Return [x, y] of the center of cell containing provided text 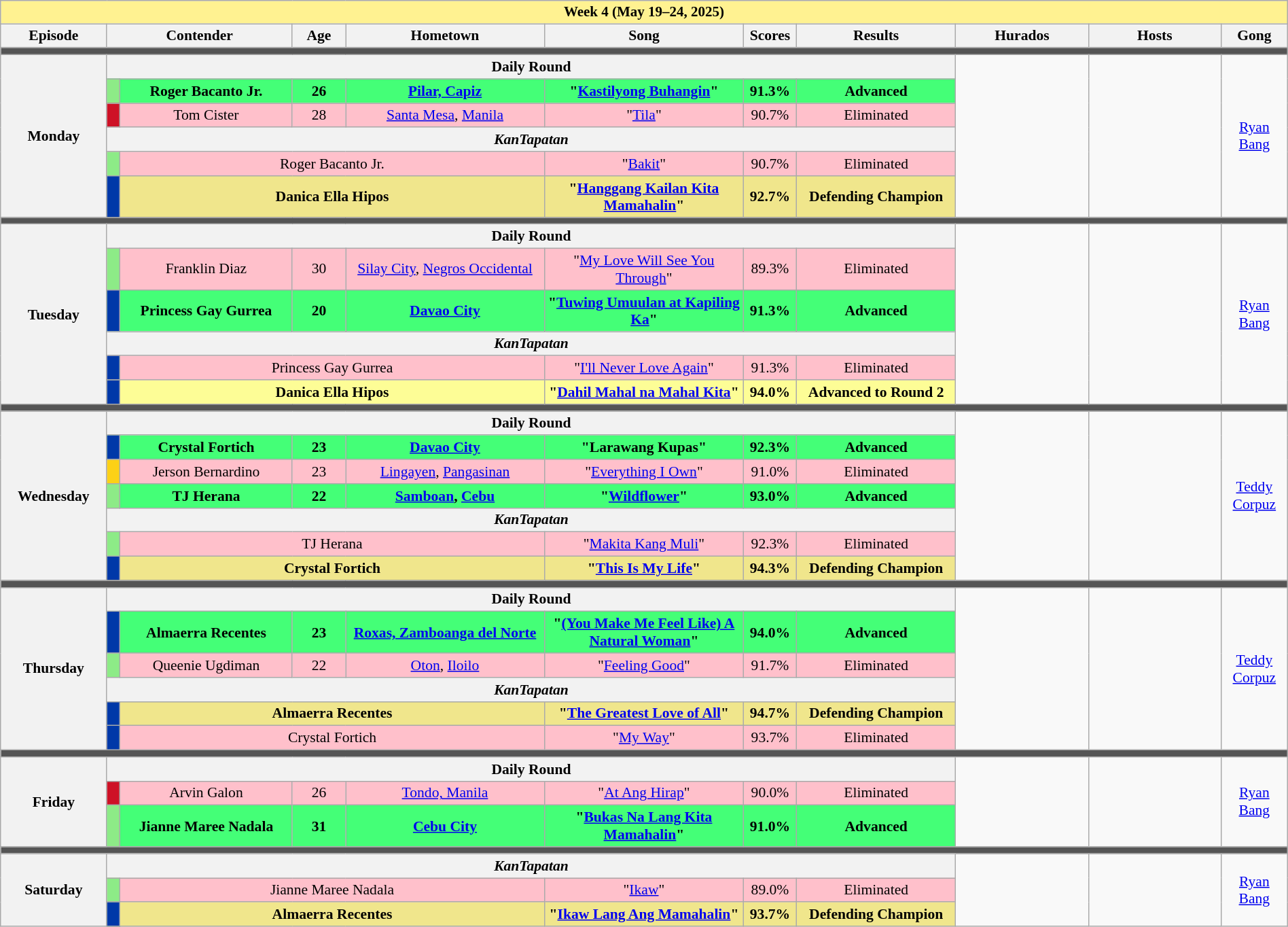
89.0% [770, 890]
Week 4 (May 19–24, 2025) [644, 12]
Song [644, 36]
94.7% [770, 714]
Age [319, 36]
"Everything I Own" [644, 472]
"(You Make Me Feel Like) A Natural Woman" [644, 632]
"Bakit" [644, 164]
Lingayen, Pangasinan [446, 472]
Hurados [1022, 36]
Episode [54, 36]
Friday [54, 802]
"Tila" [644, 116]
Arvin Galon [207, 794]
28 [319, 116]
"Ikaw Lang Ang Mamahalin" [644, 915]
Results [876, 36]
Thursday [54, 669]
89.3% [770, 269]
"Dahil Mahal na Mahal Kita" [644, 392]
"Larawang Kupas" [644, 448]
"Bukas Na Lang Kita Mamahalin" [644, 826]
93.0% [770, 496]
Hosts [1155, 36]
Tondo, Manila [446, 794]
"My Love Will See You Through" [644, 269]
"Feeling Good" [644, 665]
"My Way" [644, 738]
Advanced to Round 2 [876, 392]
31 [319, 826]
Samboan, Cebu [446, 496]
91.7% [770, 665]
"Ikaw" [644, 890]
"Tuwing Umuulan at Kapiling Ka" [644, 311]
Queenie Ugdiman [207, 665]
20 [319, 311]
Saturday [54, 890]
Franklin Diaz [207, 269]
92.7% [770, 197]
Oton, Iloilo [446, 665]
Gong [1254, 36]
Hometown [446, 36]
Contender [200, 36]
"The Greatest Love of All" [644, 714]
Tom Cister [207, 116]
Silay City, Negros Occidental [446, 269]
"Wildflower" [644, 496]
"I'll Never Love Again" [644, 368]
"Makita Kang Muli" [644, 544]
Monday [54, 136]
"This Is My Life" [644, 569]
Roxas, Zamboanga del Norte [446, 632]
"At Ang Hirap" [644, 794]
30 [319, 269]
"Hanggang Kailan Kita Mamahalin" [644, 197]
Santa Mesa, Manila [446, 116]
Pilar, Capiz [446, 91]
94.3% [770, 569]
90.0% [770, 794]
Tuesday [54, 314]
Cebu City [446, 826]
Jerson Bernardino [207, 472]
Scores [770, 36]
"Kastilyong Buhangin" [644, 91]
Wednesday [54, 496]
